Output the [x, y] coordinate of the center of the cell containing the given text.  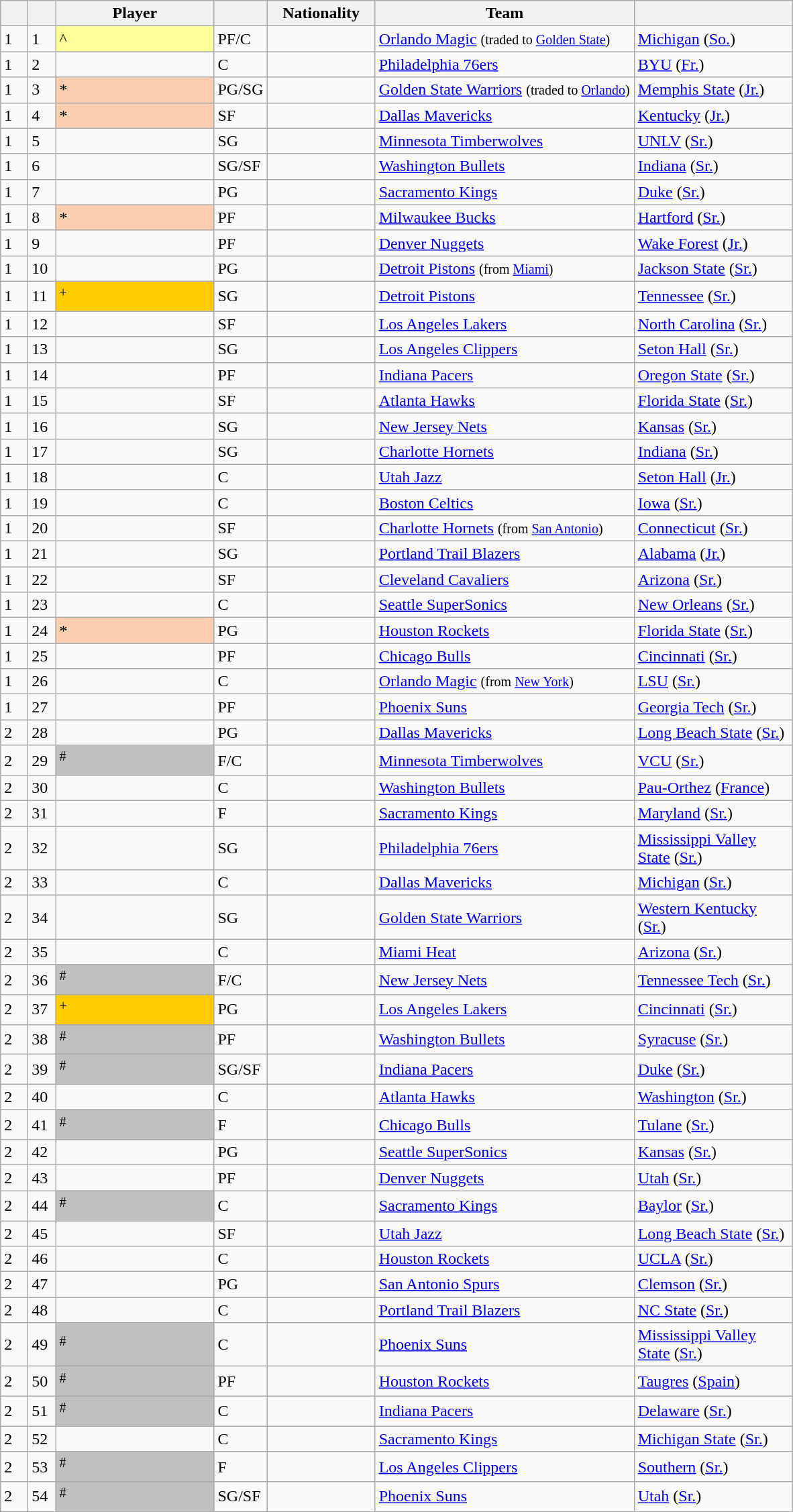
Hartford (Sr.) [713, 217]
Nationality [321, 13]
17 [42, 451]
Charlotte Hornets (from San Antonio) [505, 528]
Alabama (Jr.) [713, 554]
Cleveland Cavaliers [505, 580]
Tennessee (Sr.) [713, 296]
51 [42, 1411]
34 [42, 918]
Team [505, 13]
Detroit Pistons [505, 296]
33 [42, 883]
Tulane (Sr.) [713, 1124]
Charlotte Hornets [505, 451]
7 [42, 192]
Golden State Warriors (traded to Orlando) [505, 90]
12 [42, 324]
Jackson State (Sr.) [713, 268]
Maryland (Sr.) [713, 814]
54 [42, 1497]
49 [42, 1344]
Memphis State (Jr.) [713, 90]
10 [42, 268]
Baylor (Sr.) [713, 1206]
35 [42, 952]
Golden State Warriors [505, 918]
Orlando Magic (from New York) [505, 682]
Taugres (Spain) [713, 1382]
Pau-Orthez (France) [713, 788]
Milwaukee Bucks [505, 217]
42 [42, 1152]
52 [42, 1439]
Michigan (So.) [713, 39]
15 [42, 400]
19 [42, 502]
Orlando Magic (traded to Golden State) [505, 39]
Detroit Pistons (from Miami) [505, 268]
16 [42, 426]
Boston Celtics [505, 502]
Seton Hall (Sr.) [713, 349]
Clemson (Sr.) [713, 1285]
22 [42, 580]
46 [42, 1259]
PG/SG [240, 90]
23 [42, 605]
44 [42, 1206]
Michigan State (Sr.) [713, 1439]
Iowa (Sr.) [713, 502]
Connecticut (Sr.) [713, 528]
9 [42, 243]
43 [42, 1178]
38 [42, 1040]
UNLV (Sr.) [713, 141]
36 [42, 979]
32 [42, 848]
3 [42, 90]
4 [42, 115]
Delaware (Sr.) [713, 1411]
San Antonio Spurs [505, 1285]
11 [42, 296]
Wake Forest (Jr.) [713, 243]
26 [42, 682]
Seton Hall (Jr.) [713, 477]
New Orleans (Sr.) [713, 605]
39 [42, 1069]
20 [42, 528]
13 [42, 349]
47 [42, 1285]
24 [42, 631]
BYU (Fr.) [713, 64]
Western Kentucky (Sr.) [713, 918]
27 [42, 707]
14 [42, 375]
8 [42, 217]
North Carolina (Sr.) [713, 324]
Georgia Tech (Sr.) [713, 707]
Southern (Sr.) [713, 1466]
Tennessee Tech (Sr.) [713, 979]
UCLA (Sr.) [713, 1259]
Washington (Sr.) [713, 1097]
31 [42, 814]
Oregon State (Sr.) [713, 375]
NC State (Sr.) [713, 1310]
6 [42, 166]
45 [42, 1234]
29 [42, 761]
30 [42, 788]
28 [42, 733]
53 [42, 1466]
21 [42, 554]
VCU (Sr.) [713, 761]
41 [42, 1124]
Player [135, 13]
50 [42, 1382]
48 [42, 1310]
^ [135, 39]
Michigan (Sr.) [713, 883]
37 [42, 1010]
5 [42, 141]
LSU (Sr.) [713, 682]
Miami Heat [505, 952]
25 [42, 656]
Kentucky (Jr.) [713, 115]
18 [42, 477]
40 [42, 1097]
PF/C [240, 39]
Syracuse (Sr.) [713, 1040]
